For the text-containing cell, return its midpoint in [x, y] coordinate format. 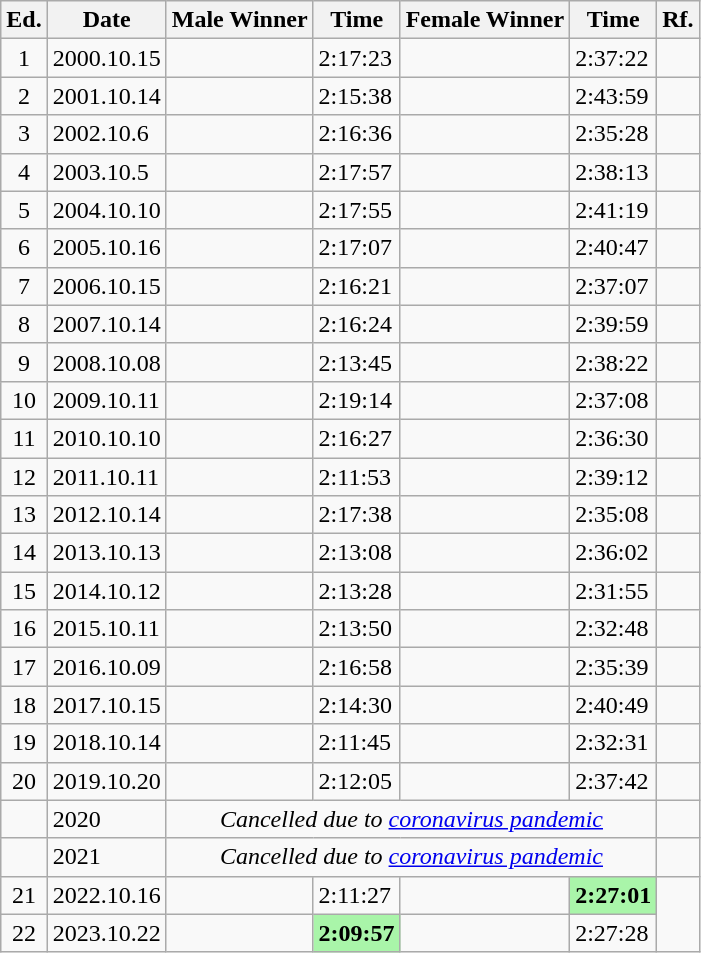
2:13:08 [356, 553]
2007.10.14 [106, 324]
2:40:49 [614, 705]
2005.10.16 [106, 248]
2:13:50 [356, 629]
7 [24, 286]
2022.10.16 [106, 895]
2013.10.13 [106, 553]
6 [24, 248]
10 [24, 400]
2:27:28 [614, 933]
2017.10.15 [106, 705]
2:35:08 [614, 515]
2:27:01 [614, 895]
2:14:30 [356, 705]
2:16:21 [356, 286]
2:32:31 [614, 743]
2015.10.11 [106, 629]
Male Winner [240, 20]
2 [24, 96]
2016.10.09 [106, 667]
2:35:39 [614, 667]
2010.10.10 [106, 438]
2:38:22 [614, 362]
3 [24, 134]
2:16:36 [356, 134]
2020 [106, 819]
2:13:28 [356, 591]
Ed. [24, 20]
Date [106, 20]
2:12:05 [356, 781]
8 [24, 324]
Rf. [678, 20]
2003.10.5 [106, 172]
2:13:45 [356, 362]
2004.10.10 [106, 210]
2019.10.20 [106, 781]
5 [24, 210]
2:37:22 [614, 58]
2:43:59 [614, 96]
19 [24, 743]
2:35:28 [614, 134]
12 [24, 477]
2:37:42 [614, 781]
13 [24, 515]
2006.10.15 [106, 286]
14 [24, 553]
2008.10.08 [106, 362]
2012.10.14 [106, 515]
15 [24, 591]
2:11:27 [356, 895]
2:40:47 [614, 248]
2001.10.14 [106, 96]
2:39:12 [614, 477]
1 [24, 58]
2:16:27 [356, 438]
9 [24, 362]
2:32:48 [614, 629]
2:17:23 [356, 58]
2:37:08 [614, 400]
2:16:24 [356, 324]
2:17:55 [356, 210]
11 [24, 438]
2:36:02 [614, 553]
2:17:38 [356, 515]
22 [24, 933]
2011.10.11 [106, 477]
2:37:07 [614, 286]
2002.10.6 [106, 134]
2000.10.15 [106, 58]
16 [24, 629]
2021 [106, 857]
2:39:59 [614, 324]
2:11:53 [356, 477]
2009.10.11 [106, 400]
21 [24, 895]
2:16:58 [356, 667]
2023.10.22 [106, 933]
2:09:57 [356, 933]
2:17:07 [356, 248]
20 [24, 781]
2:41:19 [614, 210]
2:15:38 [356, 96]
2:36:30 [614, 438]
2:19:14 [356, 400]
2014.10.12 [106, 591]
4 [24, 172]
2:11:45 [356, 743]
18 [24, 705]
17 [24, 667]
2018.10.14 [106, 743]
2:38:13 [614, 172]
2:31:55 [614, 591]
2:17:57 [356, 172]
Female Winner [485, 20]
